Capture the cell that displays the provided text and extract its [x, y] central coordinate. 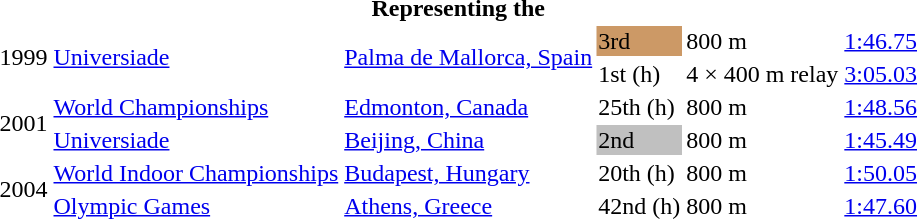
2nd [640, 140]
Budapest, Hungary [468, 173]
20th (h) [640, 173]
Palma de Mallorca, Spain [468, 58]
25th (h) [640, 107]
Edmonton, Canada [468, 107]
3rd [640, 41]
Beijing, China [468, 140]
4 × 400 m relay [762, 74]
1st (h) [640, 74]
World Championships [196, 107]
World Indoor Championships [196, 173]
